For the text-containing cell, return its midpoint in (X, Y) coordinate format. 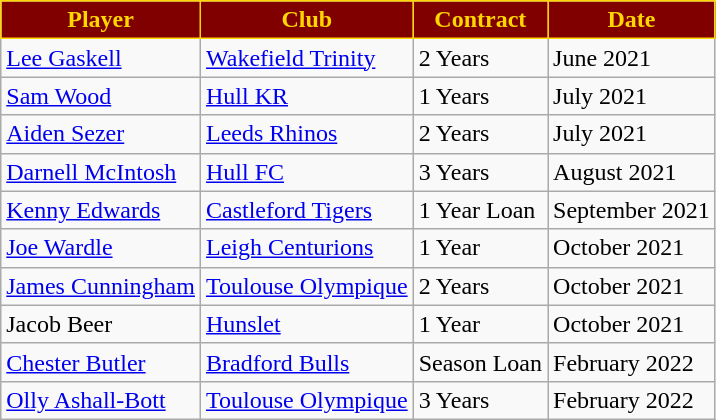
1 Year Loan (480, 210)
Chester Butler (101, 362)
Darnell McIntosh (101, 172)
Kenny Edwards (101, 210)
Club (306, 20)
June 2021 (632, 58)
Sam Wood (101, 96)
1 Years (480, 96)
August 2021 (632, 172)
Hull KR (306, 96)
Season Loan (480, 362)
Castleford Tigers (306, 210)
Leigh Centurions (306, 248)
September 2021 (632, 210)
Jacob Beer (101, 324)
James Cunningham (101, 286)
Hull FC (306, 172)
Date (632, 20)
Hunslet (306, 324)
Olly Ashall-Bott (101, 400)
Leeds Rhinos (306, 134)
Contract (480, 20)
Aiden Sezer (101, 134)
Lee Gaskell (101, 58)
Bradford Bulls (306, 362)
Wakefield Trinity (306, 58)
Player (101, 20)
Joe Wardle (101, 248)
